Provide the (X, Y) coordinate of the cell's center where the given text is located.  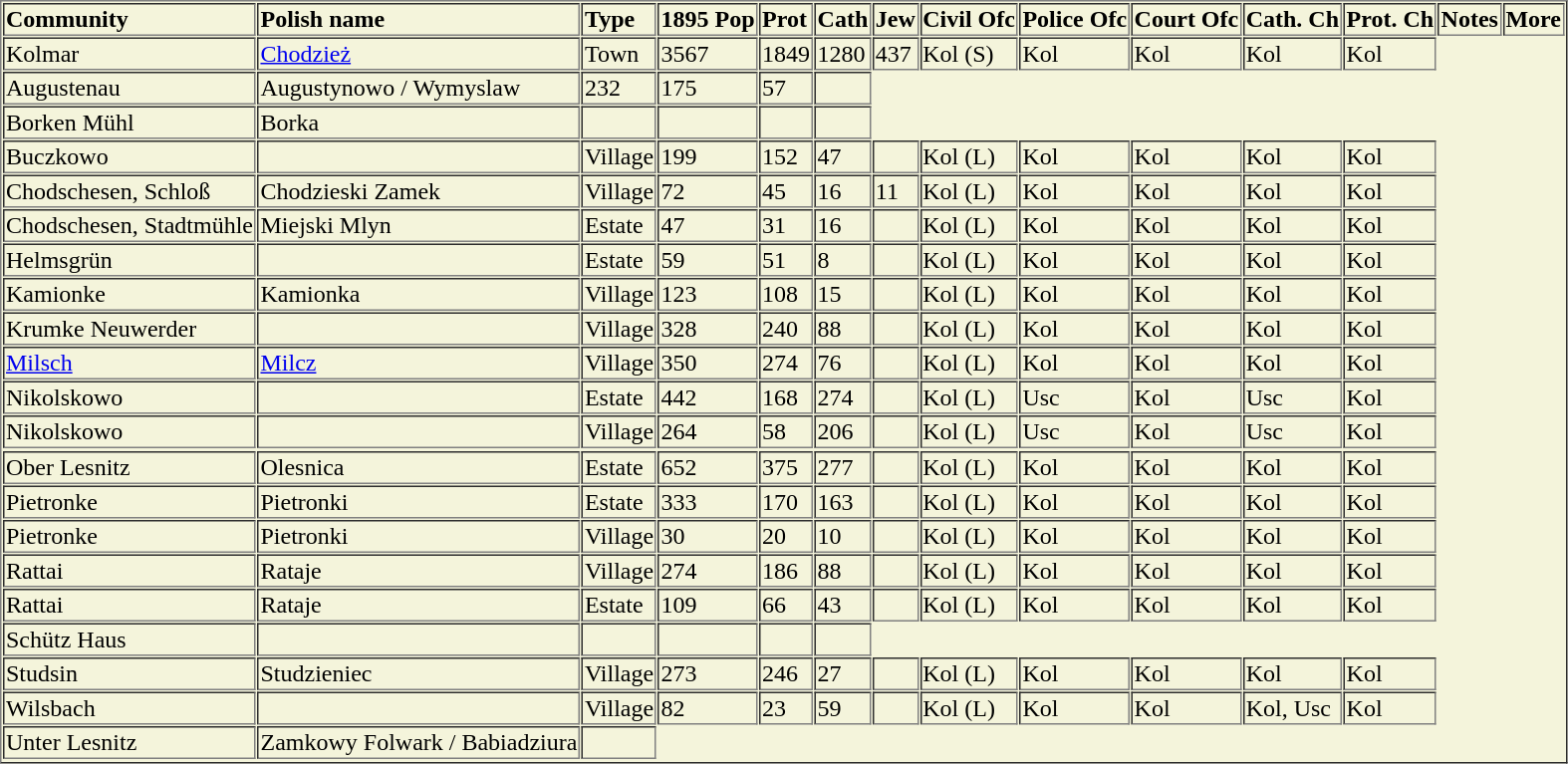
15 (843, 295)
Prot (786, 20)
163 (843, 502)
264 (708, 432)
1895 Pop (708, 20)
Community (130, 20)
108 (786, 295)
Borka (418, 122)
Kol (S) (968, 54)
273 (708, 673)
Studzieniec (418, 673)
Civil Ofc (968, 20)
More (1533, 20)
168 (786, 396)
Ober Lesnitz (130, 468)
152 (786, 157)
Wilsbach (130, 707)
240 (786, 329)
Town (620, 54)
31 (786, 225)
Unter Lesnitz (130, 743)
109 (708, 606)
58 (786, 432)
Cath (843, 20)
10 (843, 536)
Schütz Haus (130, 639)
Cath. Ch (1293, 20)
437 (896, 54)
170 (786, 502)
Chodschesen, Schloß (130, 191)
Kolmar (130, 54)
Augustenau (130, 88)
Studsin (130, 673)
Type (620, 20)
Borken Mühl (130, 122)
Chodzież (418, 54)
57 (786, 88)
1849 (786, 54)
Kamionka (418, 295)
72 (708, 191)
Augustynowo / Wymyslaw (418, 88)
Court Ofc (1187, 20)
23 (786, 707)
8 (843, 259)
76 (843, 363)
Police Ofc (1074, 20)
Miejski Mlyn (418, 225)
442 (708, 396)
232 (620, 88)
328 (708, 329)
66 (786, 606)
27 (843, 673)
652 (708, 468)
1280 (843, 54)
277 (843, 468)
Chodschesen, Stadtmühle (130, 225)
Milcz (418, 363)
3567 (708, 54)
82 (708, 707)
Zamkowy Folwark / Babiadziura (418, 743)
Helmsgrün (130, 259)
375 (786, 468)
Prot. Ch (1391, 20)
199 (708, 157)
Kol, Usc (1293, 707)
Olesnica (418, 468)
123 (708, 295)
Notes (1470, 20)
Jew (896, 20)
43 (843, 606)
Chodzieski Zamek (418, 191)
30 (708, 536)
51 (786, 259)
Milsch (130, 363)
Buczkowo (130, 157)
186 (786, 570)
246 (786, 673)
Krumke Neuwerder (130, 329)
11 (896, 191)
20 (786, 536)
Kamionke (130, 295)
206 (843, 432)
350 (708, 363)
175 (708, 88)
333 (708, 502)
Polish name (418, 20)
45 (786, 191)
